Determine the (X, Y) coordinate at the center of the cell enclosing the given text.  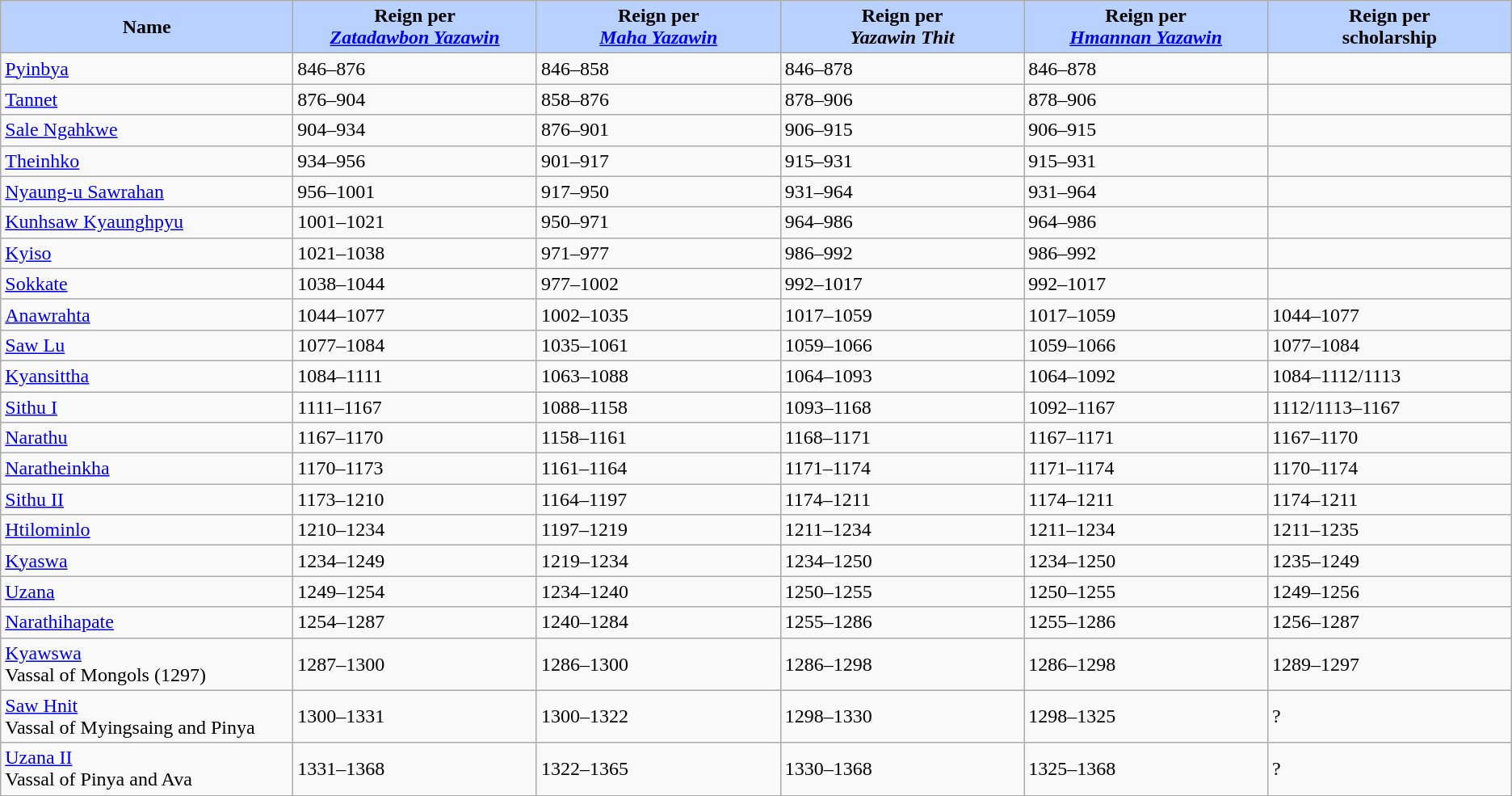
1064–1093 (902, 376)
1249–1254 (415, 592)
846–876 (415, 69)
Name (147, 27)
1300–1322 (658, 716)
1289–1297 (1390, 664)
1084–1112/1113 (1390, 376)
1234–1240 (658, 592)
1331–1368 (415, 769)
1325–1368 (1146, 769)
934–956 (415, 161)
1219–1234 (658, 561)
1234–1249 (415, 561)
1173–1210 (415, 499)
1112/1113–1167 (1390, 406)
Theinhko (147, 161)
904–934 (415, 130)
Uzana (147, 592)
1210–1234 (415, 530)
1254–1287 (415, 622)
1298–1330 (902, 716)
1038–1044 (415, 284)
1088–1158 (658, 406)
Tannet (147, 99)
1287–1300 (415, 664)
Saw Lu (147, 345)
Naratheinkha (147, 469)
1170–1173 (415, 469)
Kyiso (147, 253)
1170–1174 (1390, 469)
1021–1038 (415, 253)
Uzana II Vassal of Pinya and Ava (147, 769)
1093–1168 (902, 406)
876–901 (658, 130)
Reign perHmannan Yazawin (1146, 27)
1167–1171 (1146, 438)
876–904 (415, 99)
Sithu I (147, 406)
Saw Hnit Vassal of Myingsaing and Pinya (147, 716)
Reign perYazawin Thit (902, 27)
1211–1235 (1390, 530)
1235–1249 (1390, 561)
Sokkate (147, 284)
917–950 (658, 192)
Sithu II (147, 499)
Reign perMaha Yazawin (658, 27)
1158–1161 (658, 438)
1300–1331 (415, 716)
971–977 (658, 253)
1330–1368 (902, 769)
950–971 (658, 222)
1084–1111 (415, 376)
Nyaung-u Sawrahan (147, 192)
1164–1197 (658, 499)
956–1001 (415, 192)
1064–1092 (1146, 376)
1001–1021 (415, 222)
Kunhsaw Kyaunghpyu (147, 222)
1240–1284 (658, 622)
Pyinbya (147, 69)
Narathu (147, 438)
846–858 (658, 69)
1063–1088 (658, 376)
1197–1219 (658, 530)
Kyansittha (147, 376)
1286–1300 (658, 664)
1035–1061 (658, 345)
1161–1164 (658, 469)
Reign perscholarship (1390, 27)
Sale Ngahkwe (147, 130)
Kyaswa (147, 561)
Reign perZatadawbon Yazawin (415, 27)
1322–1365 (658, 769)
977–1002 (658, 284)
Kyawswa Vassal of Mongols (1297) (147, 664)
1256–1287 (1390, 622)
1002–1035 (658, 314)
Htilominlo (147, 530)
1168–1171 (902, 438)
1111–1167 (415, 406)
Anawrahta (147, 314)
1092–1167 (1146, 406)
858–876 (658, 99)
1298–1325 (1146, 716)
1249–1256 (1390, 592)
901–917 (658, 161)
Narathihapate (147, 622)
